From the cell containing the given text, extract its center point as (x, y) coordinate. 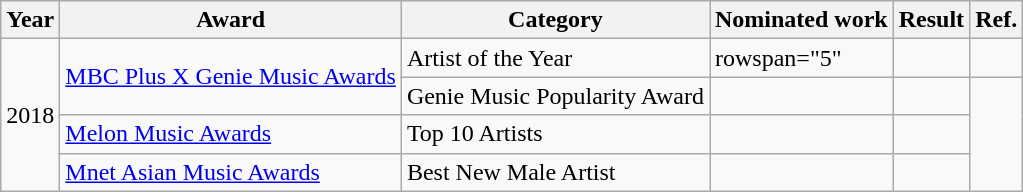
Best New Male Artist (555, 172)
MBC Plus X Genie Music Awards (231, 77)
Result (931, 20)
Category (555, 20)
Nominated work (802, 20)
Top 10 Artists (555, 134)
2018 (30, 115)
Year (30, 20)
Ref. (996, 20)
Artist of the Year (555, 58)
Mnet Asian Music Awards (231, 172)
Genie Music Popularity Award (555, 96)
Award (231, 20)
Melon Music Awards (231, 134)
rowspan="5" (802, 58)
